Pinpoint the cell where the given text exists, returning its [X, Y] midpoint coordinate. 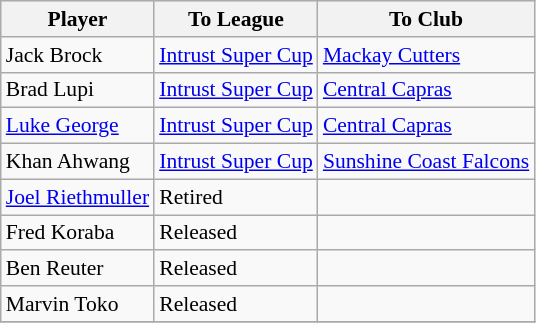
Retired [236, 197]
Ben Reuter [78, 269]
To League [236, 19]
Sunshine Coast Falcons [426, 162]
To Club [426, 19]
Jack Brock [78, 55]
Luke George [78, 126]
Khan Ahwang [78, 162]
Fred Koraba [78, 233]
Mackay Cutters [426, 55]
Marvin Toko [78, 304]
Player [78, 19]
Brad Lupi [78, 90]
Joel Riethmuller [78, 197]
